Detect which cell encompasses the target text, then output its (x, y) center coordinate. 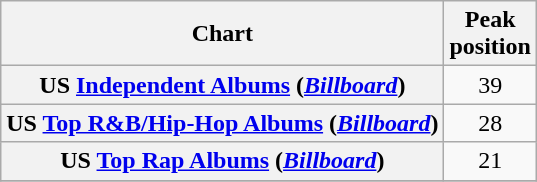
US Independent Albums (Billboard) (222, 85)
39 (490, 85)
28 (490, 123)
Peakposition (490, 34)
21 (490, 161)
Chart (222, 34)
US Top R&B/Hip-Hop Albums (Billboard) (222, 123)
US Top Rap Albums (Billboard) (222, 161)
